Identify which cell holds the provided text, then report its [x, y] central coordinate. 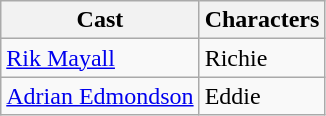
Richie [262, 58]
Rik Mayall [100, 58]
Adrian Edmondson [100, 96]
Characters [262, 20]
Cast [100, 20]
Eddie [262, 96]
